Output the [X, Y] coordinate of the center of the cell containing the given text.  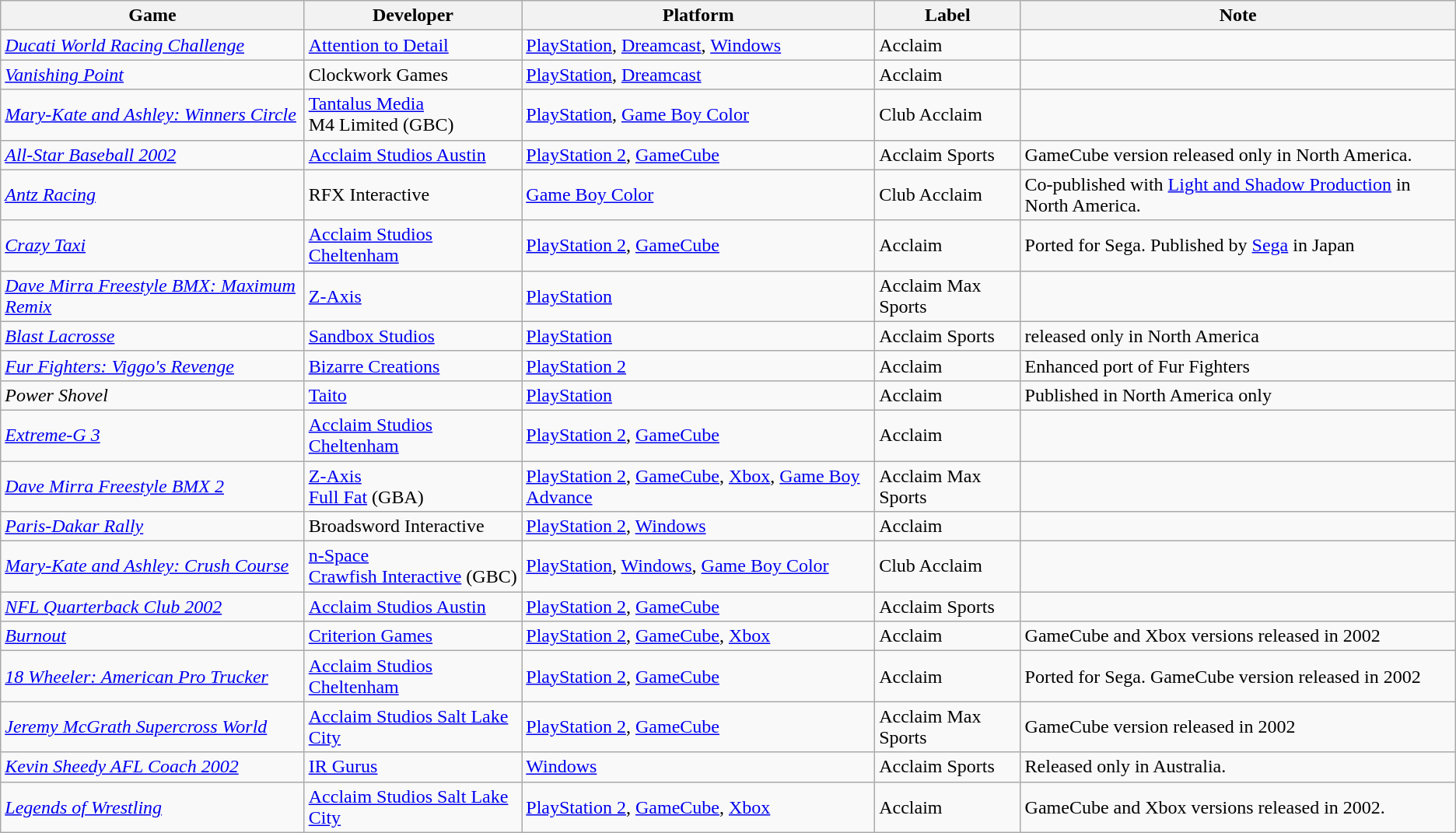
Developer [413, 16]
Legends of Wrestling [152, 807]
GameCube version released only in North America. [1238, 155]
Sandbox Studios [413, 336]
Published in North America only [1238, 395]
Dave Mirra Freestyle BMX: Maximum Remix [152, 296]
GameCube version released in 2002 [1238, 726]
Tantalus MediaM4 Limited (GBC) [413, 115]
18 Wheeler: American Pro Trucker [152, 677]
Game [152, 16]
Taito [413, 395]
Dave Mirra Freestyle BMX 2 [152, 485]
All-Star Baseball 2002 [152, 155]
released only in North America [1238, 336]
Enhanced port of Fur Fighters [1238, 366]
Attention to Detail [413, 45]
Vanishing Point [152, 75]
n-SpaceCrawfish Interactive (GBC) [413, 566]
Ported for Sega. GameCube version released in 2002 [1238, 677]
Bizarre Creations [413, 366]
Z-Axis [413, 296]
PlayStation 2, Windows [698, 527]
PlayStation 2, GameCube, Xbox, Game Boy Advance [698, 485]
NFL Quarterback Club 2002 [152, 607]
IR Gurus [413, 767]
Antz Racing [152, 194]
Kevin Sheedy AFL Coach 2002 [152, 767]
PlayStation, Dreamcast [698, 75]
PlayStation, Game Boy Color [698, 115]
Windows [698, 767]
Mary-Kate and Ashley: Crush Course [152, 566]
Game Boy Color [698, 194]
Released only in Australia. [1238, 767]
Ported for Sega. Published by Sega in Japan [1238, 246]
Ducati World Racing Challenge [152, 45]
Clockwork Games [413, 75]
Fur Fighters: Viggo's Revenge [152, 366]
Platform [698, 16]
RFX Interactive [413, 194]
Blast Lacrosse [152, 336]
PlayStation 2 [698, 366]
Z-AxisFull Fat (GBA) [413, 485]
Co-published with Light and Shadow Production in North America. [1238, 194]
Extreme-G 3 [152, 436]
PlayStation, Windows, Game Boy Color [698, 566]
GameCube and Xbox versions released in 2002 [1238, 636]
Label [947, 16]
Jeremy McGrath Supercross World [152, 726]
PlayStation, Dreamcast, Windows [698, 45]
Power Shovel [152, 395]
Broadsword Interactive [413, 527]
Criterion Games [413, 636]
Mary-Kate and Ashley: Winners Circle [152, 115]
Crazy Taxi [152, 246]
GameCube and Xbox versions released in 2002. [1238, 807]
Burnout [152, 636]
Note [1238, 16]
Paris-Dakar Rally [152, 527]
